Find where the given text appears and provide that cell's center as [X, Y] coordinate. 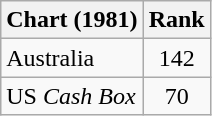
Rank [176, 20]
Chart (1981) [72, 20]
142 [176, 58]
Australia [72, 58]
70 [176, 96]
US Cash Box [72, 96]
